Capture the cell that displays the provided text and extract its (X, Y) central coordinate. 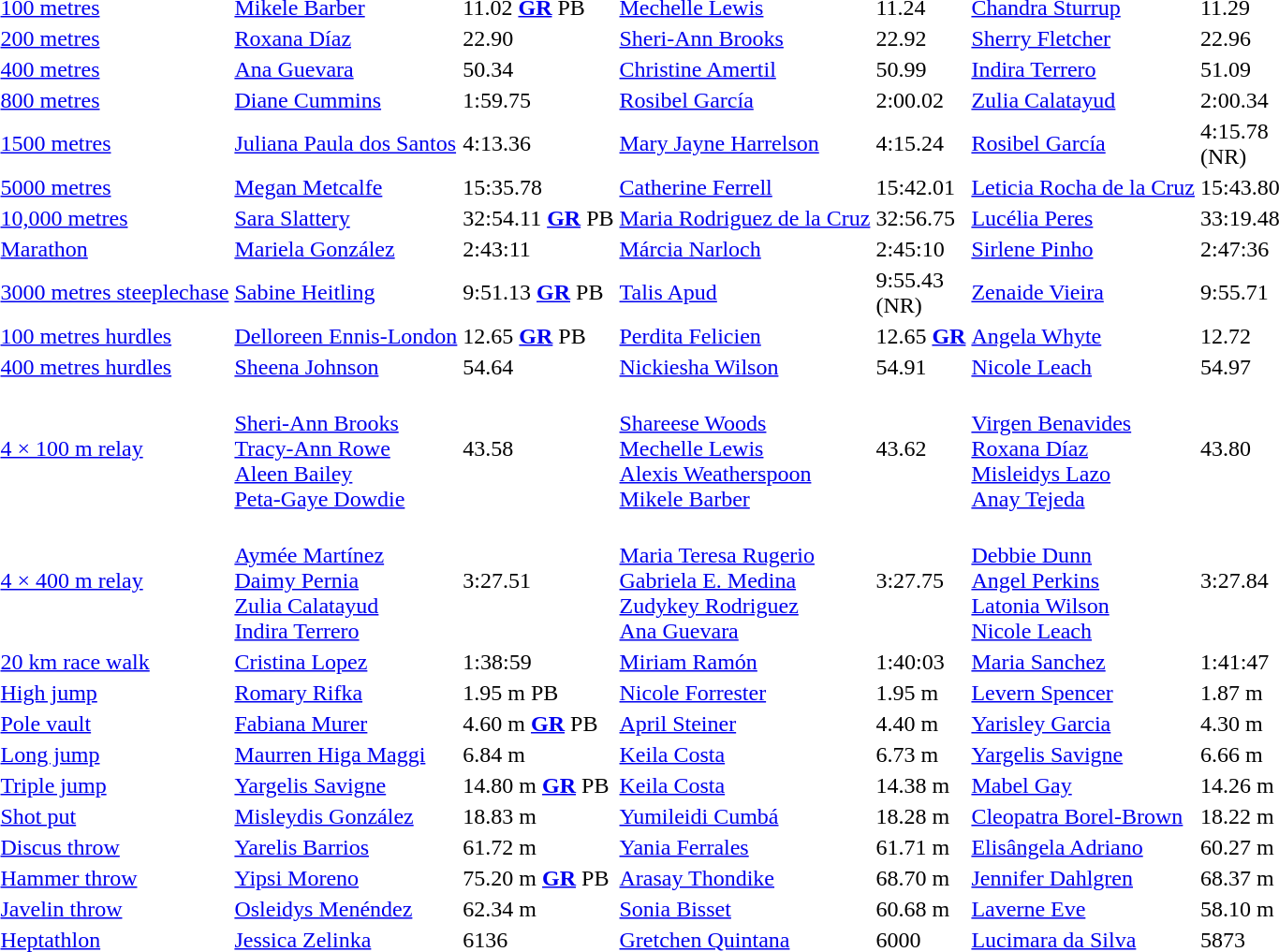
Megan Metcalfe (346, 187)
54.64 (538, 367)
Zenaide Vieira (1083, 292)
61.72 m (538, 847)
54.91 (921, 367)
Christine Amertil (745, 69)
43.58 (538, 448)
4:13.36 (538, 144)
1.95 m PB (538, 693)
Shareese WoodsMechelle LewisAlexis WeatherspoonMikele Barber (745, 448)
Levern Spencer (1083, 693)
Yumileidi Cumbá (745, 816)
Maria Rodriguez de la Cruz (745, 218)
18.83 m (538, 816)
2:00.02 (921, 100)
4:15.24 (921, 144)
Zulia Calatayud (1083, 100)
62.34 m (538, 909)
3:27.51 (538, 580)
50.99 (921, 69)
75.20 m GR PB (538, 878)
14.80 m GR PB (538, 785)
Nicole Forrester (745, 693)
2:43:11 (538, 249)
Sirlene Pinho (1083, 249)
Talis Apud (745, 292)
14.38 m (921, 785)
Lucélia Peres (1083, 218)
Mary Jayne Harrelson (745, 144)
Sheri-Ann Brooks (745, 38)
Jennifer Dahlgren (1083, 878)
Sara Slattery (346, 218)
Ana Guevara (346, 69)
Nickiesha Wilson (745, 367)
60.68 m (921, 909)
Roxana Díaz (346, 38)
22.92 (921, 38)
4.60 m GR PB (538, 724)
Mabel Gay (1083, 785)
Romary Rifka (346, 693)
Elisângela Adriano (1083, 847)
Perdita Felicien (745, 336)
61.71 m (921, 847)
3:27.75 (921, 580)
Cleopatra Borel-Brown (1083, 816)
Yipsi Moreno (346, 878)
18.28 m (921, 816)
Mariela González (346, 249)
2:45:10 (921, 249)
32:54.11 GR PB (538, 218)
Misleydis González (346, 816)
Maria Sanchez (1083, 662)
6.84 m (538, 754)
22.90 (538, 38)
Sherry Fletcher (1083, 38)
Catherine Ferrell (745, 187)
9:51.13 GR PB (538, 292)
Angela Whyte (1083, 336)
Delloreen Ennis-London (346, 336)
1:59.75 (538, 100)
Laverne Eve (1083, 909)
Yarisley Garcia (1083, 724)
12.65 GR (921, 336)
43.62 (921, 448)
Cristina Lopez (346, 662)
6.73 m (921, 754)
Diane Cummins (346, 100)
4.40 m (921, 724)
50.34 (538, 69)
Arasay Thondike (745, 878)
9:55.43(NR) (921, 292)
1:38:59 (538, 662)
32:56.75 (921, 218)
1.95 m (921, 693)
Sabine Heitling (346, 292)
Virgen BenavidesRoxana DíazMisleidys LazoAnay Tejeda (1083, 448)
Maurren Higa Maggi (346, 754)
68.70 m (921, 878)
April Steiner (745, 724)
15:42.01 (921, 187)
1:40:03 (921, 662)
Yania Ferrales (745, 847)
Osleidys Menéndez (346, 909)
Sheena Johnson (346, 367)
Indira Terrero (1083, 69)
15:35.78 (538, 187)
Aymée MartínezDaimy PerniaZulia CalatayudIndira Terrero (346, 580)
Debbie DunnAngel PerkinsLatonia WilsonNicole Leach (1083, 580)
Sheri-Ann BrooksTracy-Ann RoweAleen BaileyPeta-Gaye Dowdie (346, 448)
Miriam Ramón (745, 662)
Nicole Leach (1083, 367)
Maria Teresa RugerioGabriela E. MedinaZudykey RodriguezAna Guevara (745, 580)
Yarelis Barrios (346, 847)
Fabiana Murer (346, 724)
12.65 GR PB (538, 336)
Sonia Bisset (745, 909)
Márcia Narloch (745, 249)
Juliana Paula dos Santos (346, 144)
Leticia Rocha de la Cruz (1083, 187)
